Scan for the cell matching the given text and deliver its (x, y) coordinate at center. 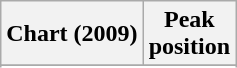
Chart (2009) (72, 34)
Peakposition (189, 34)
